Provide the [x, y] coordinate of the cell's center where the given text is located.  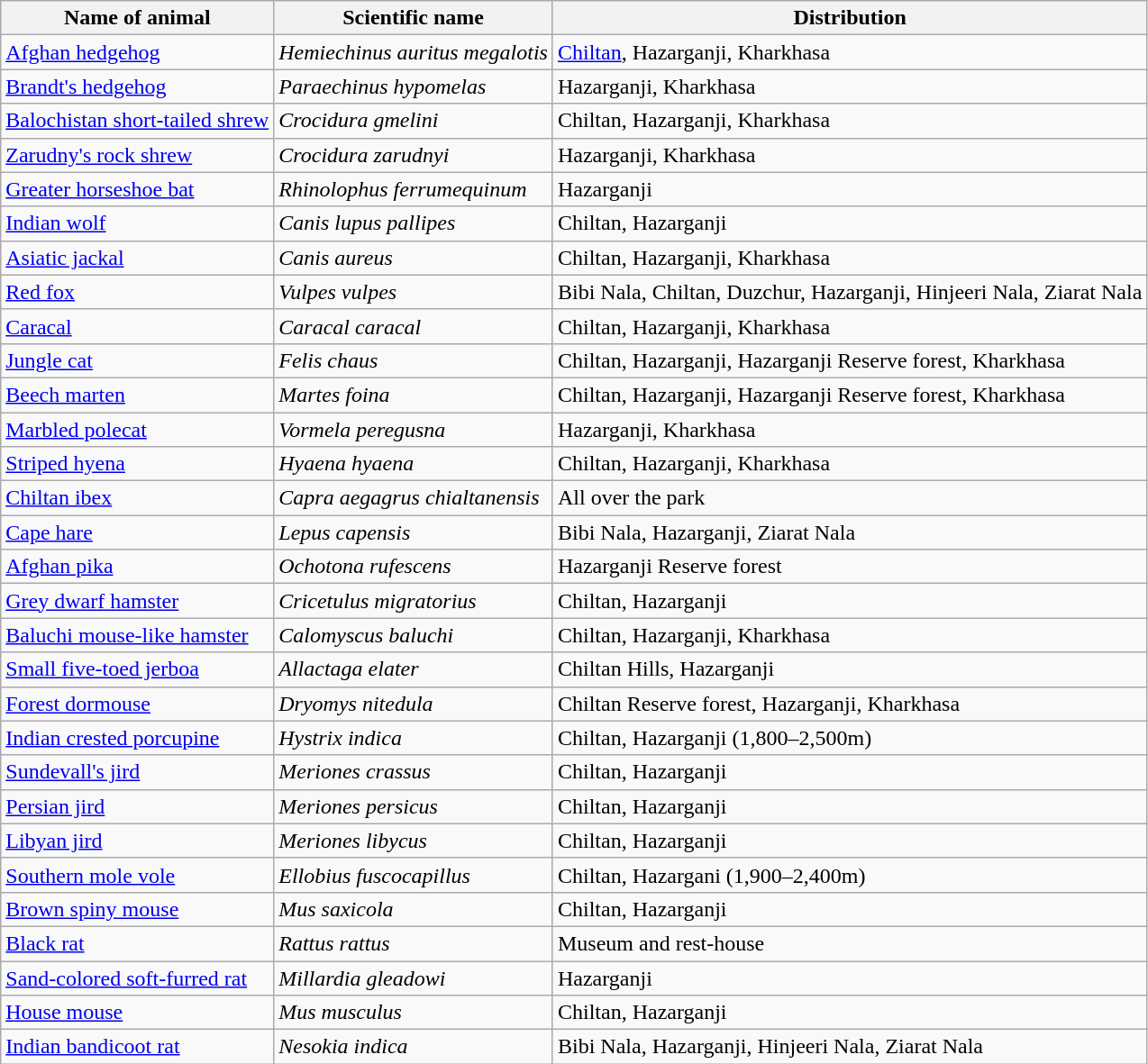
Hyaena hyaena [414, 464]
Mus musculus [414, 1013]
Cape hare [137, 532]
Greater horseshoe bat [137, 189]
Indian bandicoot rat [137, 1047]
Hystrix indica [414, 738]
Sand-colored soft-furred rat [137, 978]
Canis aureus [414, 258]
Red fox [137, 292]
Ellobius fuscocapillus [414, 875]
Brown spiny mouse [137, 909]
Beech marten [137, 395]
Balochistan short-tailed shrew [137, 121]
Bibi Nala, Chiltan, Duzchur, Hazarganji, Hinjeeri Nala, Ziarat Nala [849, 292]
Marbled polecat [137, 430]
Chiltan ibex [137, 498]
Nesokia indica [414, 1047]
All over the park [849, 498]
Chiltan Reserve forest, Hazarganji, Kharkhasa [849, 704]
Calomyscus baluchi [414, 635]
Crocidura gmelini [414, 121]
Vulpes vulpes [414, 292]
Museum and rest-house [849, 943]
Rattus rattus [414, 943]
Capra aegagrus chialtanensis [414, 498]
Vormela peregusna [414, 430]
Bibi Nala, Hazarganji, Hinjeeri Nala, Ziarat Nala [849, 1047]
Zarudny's rock shrew [137, 155]
Distribution [849, 18]
Chiltan, Hazarganji (1,800–2,500m) [849, 738]
Scientific name [414, 18]
Meriones libycus [414, 841]
Striped hyena [137, 464]
Bibi Nala, Hazarganji, Ziarat Nala [849, 532]
Indian crested porcupine [137, 738]
Black rat [137, 943]
Mus saxicola [414, 909]
Lepus capensis [414, 532]
Libyan jird [137, 841]
Paraechinus hypomelas [414, 86]
Name of animal [137, 18]
Allactaga elater [414, 669]
Cricetulus migratorius [414, 601]
Jungle cat [137, 360]
Caracal [137, 326]
Afghan pika [137, 567]
Millardia gleadowi [414, 978]
Crocidura zarudnyi [414, 155]
Hazarganji Reserve forest [849, 567]
Southern mole vole [137, 875]
Grey dwarf hamster [137, 601]
Meriones crassus [414, 772]
Dryomys nitedula [414, 704]
Chiltan, Hazargani (1,900–2,400m) [849, 875]
Afghan hedgehog [137, 52]
Sundevall's jird [137, 772]
Small five-toed jerboa [137, 669]
Ochotona rufescens [414, 567]
Felis chaus [414, 360]
Martes foina [414, 395]
Brandt's hedgehog [137, 86]
Forest dormouse [137, 704]
Persian jird [137, 806]
Canis lupus pallipes [414, 223]
Baluchi mouse-like hamster [137, 635]
Asiatic jackal [137, 258]
Meriones persicus [414, 806]
Indian wolf [137, 223]
Chiltan Hills, Hazarganji [849, 669]
Hemiechinus auritus megalotis [414, 52]
Rhinolophus ferrumequinum [414, 189]
House mouse [137, 1013]
Caracal caracal [414, 326]
